Pinpoint the cell where the given text exists, returning its (x, y) midpoint coordinate. 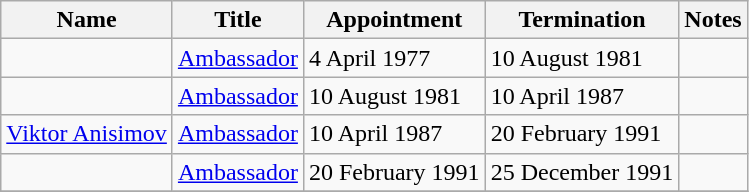
Viktor Anisimov (87, 134)
25 December 1991 (582, 172)
Title (238, 20)
Appointment (394, 20)
Notes (713, 20)
Name (87, 20)
4 April 1977 (394, 58)
Termination (582, 20)
